Identify which cell holds the provided text, then report its (X, Y) central coordinate. 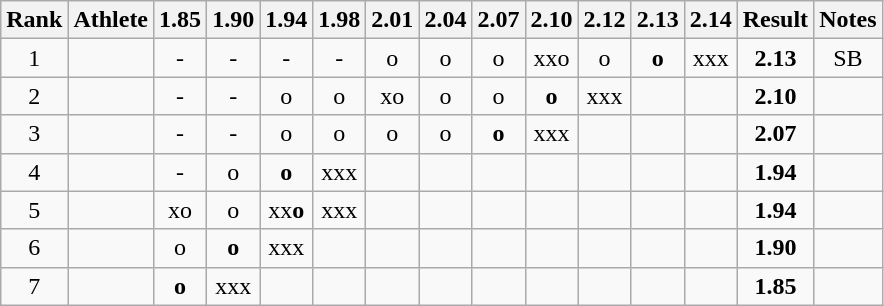
2 (34, 96)
2.04 (446, 20)
SB (848, 58)
3 (34, 134)
Result (775, 20)
1 (34, 58)
2.12 (604, 20)
Athlete (111, 20)
1.98 (340, 20)
4 (34, 172)
6 (34, 248)
7 (34, 286)
Rank (34, 20)
2.14 (710, 20)
2.01 (392, 20)
Notes (848, 20)
5 (34, 210)
